Pinpoint the cell where the given text exists, returning its (x, y) midpoint coordinate. 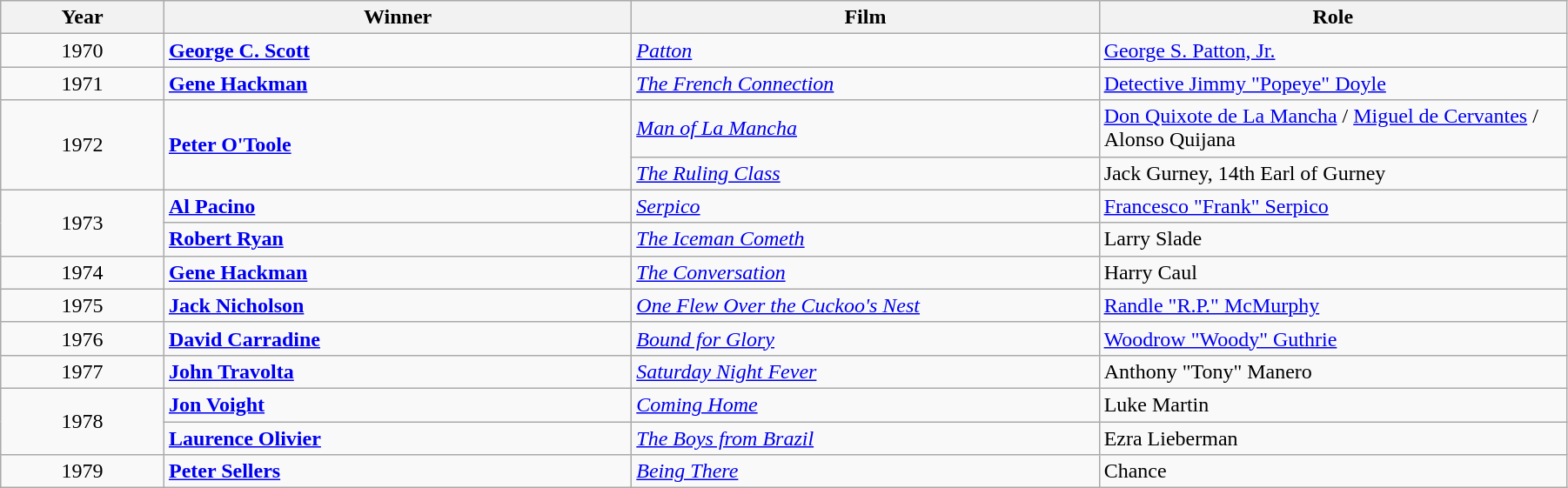
Man of La Mancha (865, 129)
George C. Scott (397, 50)
The Conversation (865, 272)
1975 (83, 305)
Bound for Glory (865, 338)
1979 (83, 471)
1974 (83, 272)
Coming Home (865, 404)
Don Quixote de La Mancha / Miguel de Cervantes / Alonso Quijana (1333, 129)
Detective Jimmy "Popeye" Doyle (1333, 84)
Luke Martin (1333, 404)
Al Pacino (397, 206)
Laurence Olivier (397, 438)
1972 (83, 144)
1971 (83, 84)
Year (83, 17)
John Travolta (397, 371)
1973 (83, 223)
The Ruling Class (865, 173)
Randle "R.P." McMurphy (1333, 305)
Chance (1333, 471)
Jack Gurney, 14th Earl of Gurney (1333, 173)
Jon Voight (397, 404)
Jack Nicholson (397, 305)
1976 (83, 338)
Patton (865, 50)
Serpico (865, 206)
Film (865, 17)
David Carradine (397, 338)
1970 (83, 50)
George S. Patton, Jr. (1333, 50)
Woodrow "Woody" Guthrie (1333, 338)
Peter Sellers (397, 471)
Harry Caul (1333, 272)
Peter O'Toole (397, 144)
The Iceman Cometh (865, 239)
The Boys from Brazil (865, 438)
Being There (865, 471)
Robert Ryan (397, 239)
Anthony "Tony" Manero (1333, 371)
1978 (83, 421)
Role (1333, 17)
Larry Slade (1333, 239)
The French Connection (865, 84)
Winner (397, 17)
1977 (83, 371)
One Flew Over the Cuckoo's Nest (865, 305)
Ezra Lieberman (1333, 438)
Francesco "Frank" Serpico (1333, 206)
Saturday Night Fever (865, 371)
